Determine the [X, Y] coordinate at the center of the cell enclosing the given text.  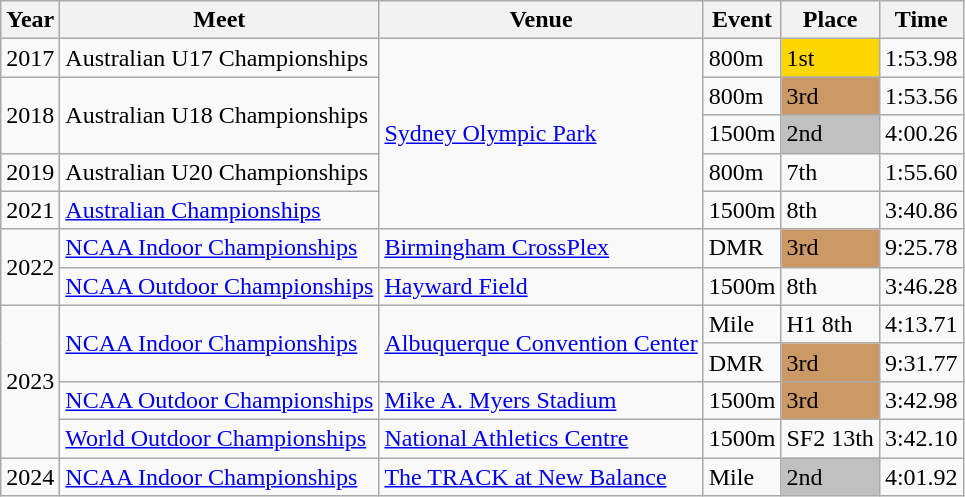
2021 [30, 210]
Albuquerque Convention Center [541, 343]
9:25.78 [921, 248]
2024 [30, 477]
Australian Championships [220, 210]
Year [30, 20]
Venue [541, 20]
2017 [30, 58]
Mike A. Myers Stadium [541, 400]
2018 [30, 115]
2022 [30, 267]
3:42.10 [921, 438]
Meet [220, 20]
Australian U18 Championships [220, 115]
Sydney Olympic Park [541, 134]
7th [830, 172]
SF2 13th [830, 438]
National Athletics Centre [541, 438]
1st [830, 58]
Birmingham CrossPlex [541, 248]
World Outdoor Championships [220, 438]
2023 [30, 381]
3:42.98 [921, 400]
H1 8th [830, 324]
4:01.92 [921, 477]
Australian U17 Championships [220, 58]
Time [921, 20]
1:53.56 [921, 96]
1:53.98 [921, 58]
4:00.26 [921, 134]
3:40.86 [921, 210]
Australian U20 Championships [220, 172]
Place [830, 20]
3:46.28 [921, 286]
9:31.77 [921, 362]
Hayward Field [541, 286]
The TRACK at New Balance [541, 477]
4:13.71 [921, 324]
Event [742, 20]
1:55.60 [921, 172]
2019 [30, 172]
